Pinpoint the cell where the given text exists, returning its (X, Y) midpoint coordinate. 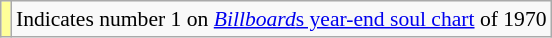
Indicates number 1 on Billboards year-end soul chart of 1970 (282, 19)
